For the text-containing cell, return its midpoint in (X, Y) coordinate format. 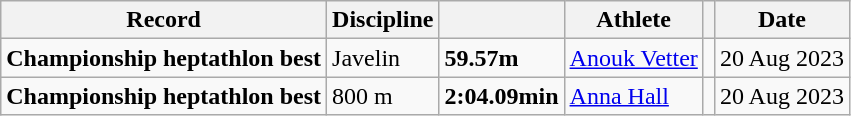
800 m (383, 96)
Athlete (634, 20)
Javelin (383, 58)
59.57m (502, 58)
Anna Hall (634, 96)
Date (782, 20)
2:04.09min (502, 96)
Record (164, 20)
Anouk Vetter (634, 58)
Discipline (383, 20)
